Output the [x, y] coordinate of the center of the cell containing the given text.  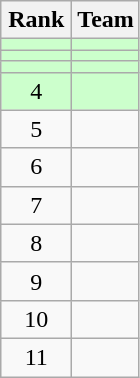
8 [36, 243]
10 [36, 319]
6 [36, 167]
5 [36, 129]
9 [36, 281]
Rank [36, 20]
4 [36, 91]
Team [106, 20]
11 [36, 357]
7 [36, 205]
